Capture the cell that displays the provided text and extract its (X, Y) central coordinate. 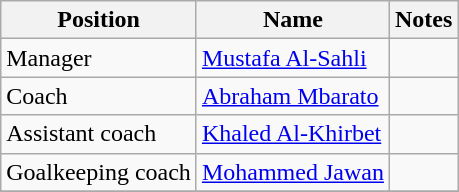
Goalkeeping coach (99, 172)
Manager (99, 58)
Mustafa Al-Sahli (292, 58)
Coach (99, 96)
Assistant coach (99, 134)
Khaled Al-Khirbet (292, 134)
Abraham Mbarato (292, 96)
Name (292, 20)
Notes (423, 20)
Position (99, 20)
Mohammed Jawan (292, 172)
